Return [X, Y] of the center of cell containing provided text 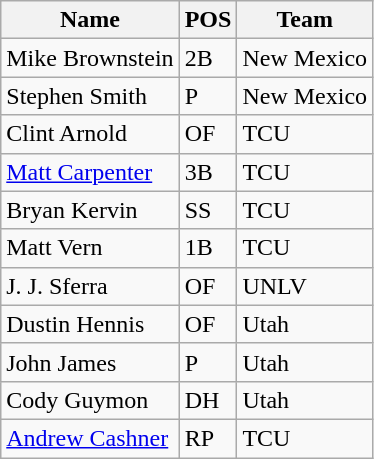
Andrew Cashner [90, 438]
Stephen Smith [90, 96]
Team [305, 20]
SS [208, 210]
Matt Vern [90, 248]
2B [208, 58]
Bryan Kervin [90, 210]
Matt Carpenter [90, 172]
3B [208, 172]
Dustin Hennis [90, 324]
Mike Brownstein [90, 58]
RP [208, 438]
Clint Arnold [90, 134]
POS [208, 20]
1B [208, 248]
DH [208, 400]
UNLV [305, 286]
Cody Guymon [90, 400]
J. J. Sferra [90, 286]
Name [90, 20]
John James [90, 362]
